From the cell containing the given text, extract its center point as (x, y) coordinate. 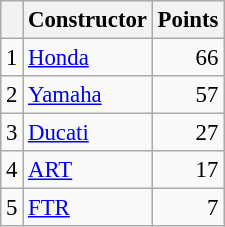
17 (188, 170)
ART (88, 170)
4 (12, 170)
7 (188, 208)
66 (188, 58)
3 (12, 133)
5 (12, 208)
1 (12, 58)
Honda (88, 58)
Constructor (88, 20)
Points (188, 20)
57 (188, 95)
Ducati (88, 133)
Yamaha (88, 95)
FTR (88, 208)
2 (12, 95)
27 (188, 133)
